Scan for the cell matching the given text and deliver its [x, y] coordinate at center. 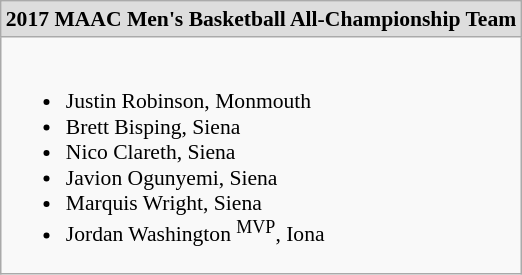
Justin Robinson, MonmouthBrett Bisping, SienaNico Clareth, SienaJavion Ogunyemi, SienaMarquis Wright, SienaJordan Washington MVP, Iona [261, 156]
2017 MAAC Men's Basketball All-Championship Team [261, 19]
